Return the (x, y) coordinate for the center point of the cell that contains the specified text.  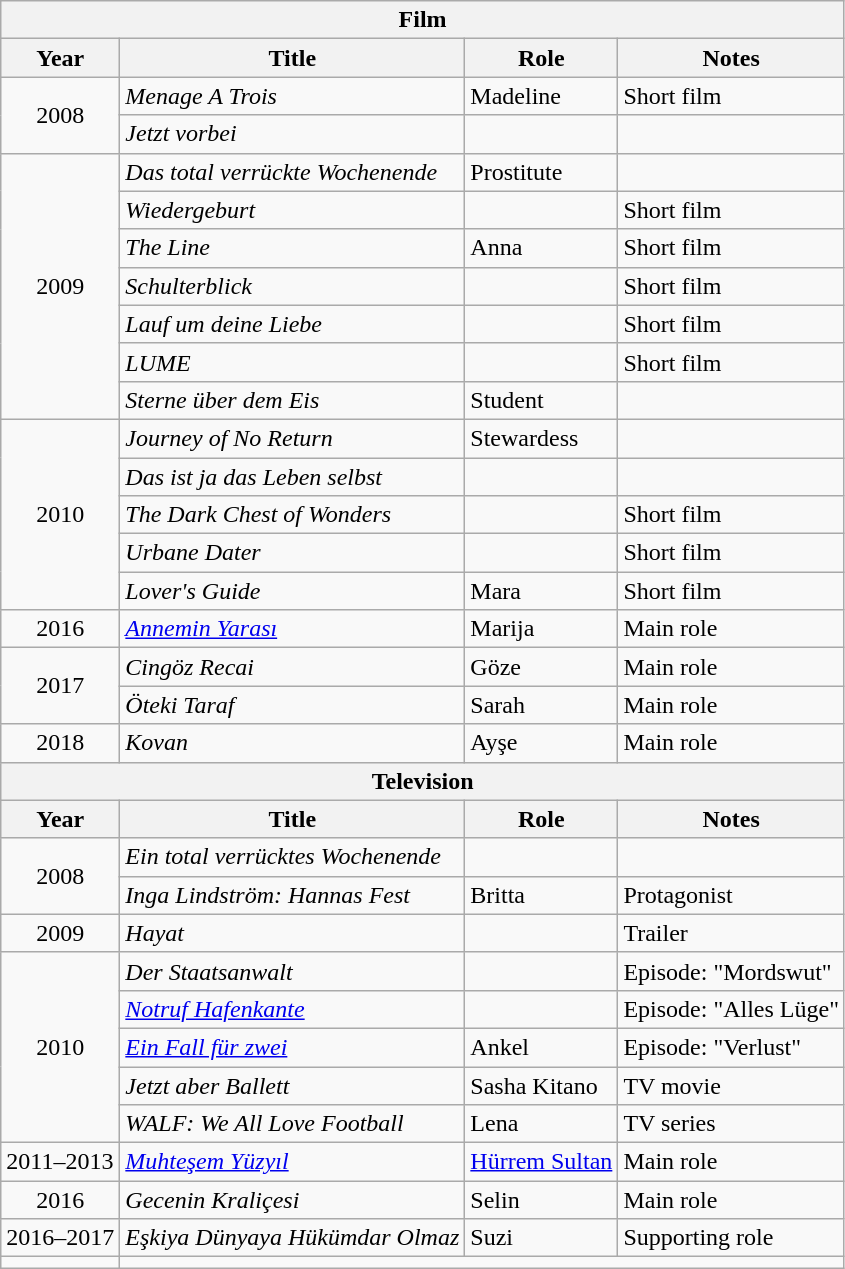
Inga Lindström: Hannas Fest (292, 895)
Student (542, 400)
Lover's Guide (292, 591)
WALF: We All Love Football (292, 1124)
Menage A Trois (292, 96)
Göze (542, 667)
Gecenin Kraliçesi (292, 1200)
Notruf Hafenkante (292, 1009)
Sarah (542, 705)
Marija (542, 629)
Sasha Kitano (542, 1085)
Selin (542, 1200)
Episode: "Verlust" (732, 1047)
LUME (292, 362)
Das ist ja das Leben selbst (292, 477)
Eşkiya Dünyaya Hükümdar Olmaz (292, 1238)
Jetzt vorbei (292, 134)
Mara (542, 591)
Annemin Yarası (292, 629)
TV movie (732, 1085)
Der Staatsanwalt (292, 971)
Ein total verrücktes Wochenende (292, 857)
Britta (542, 895)
Journey of No Return (292, 438)
Trailer (732, 933)
Ayşe (542, 743)
2016–2017 (60, 1238)
Suzi (542, 1238)
Madeline (542, 96)
Lauf um deine Liebe (292, 324)
2017 (60, 686)
Film (423, 20)
Schulterblick (292, 286)
Das total verrückte Wochenende (292, 172)
Urbane Dater (292, 553)
Sterne über dem Eis (292, 400)
The Dark Chest of Wonders (292, 515)
Television (423, 781)
Prostitute (542, 172)
Wiedergeburt (292, 210)
Ankel (542, 1047)
Protagonist (732, 895)
Kovan (292, 743)
Episode: "Alles Lüge" (732, 1009)
Episode: "Mordswut" (732, 971)
Muhteşem Yüzyıl (292, 1162)
Jetzt aber Ballett (292, 1085)
Öteki Taraf (292, 705)
2011–2013 (60, 1162)
Anna (542, 248)
Cingöz Recai (292, 667)
2018 (60, 743)
Ein Fall für zwei (292, 1047)
Hayat (292, 933)
Supporting role (732, 1238)
Stewardess (542, 438)
TV series (732, 1124)
Hürrem Sultan (542, 1162)
The Line (292, 248)
Lena (542, 1124)
